Output the [X, Y] coordinate of the center of the cell containing the given text.  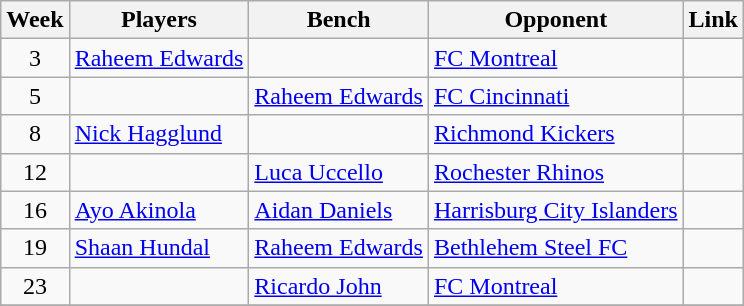
Bench [339, 20]
Harrisburg City Islanders [556, 210]
16 [35, 210]
Week [35, 20]
Luca Uccello [339, 172]
Nick Hagglund [159, 134]
Players [159, 20]
Opponent [556, 20]
8 [35, 134]
FC Cincinnati [556, 96]
12 [35, 172]
Aidan Daniels [339, 210]
Bethlehem Steel FC [556, 248]
Rochester Rhinos [556, 172]
19 [35, 248]
5 [35, 96]
Richmond Kickers [556, 134]
Ricardo John [339, 286]
3 [35, 58]
Link [713, 20]
Ayo Akinola [159, 210]
Shaan Hundal [159, 248]
23 [35, 286]
